Find where the given text appears and provide that cell's center as (X, Y) coordinate. 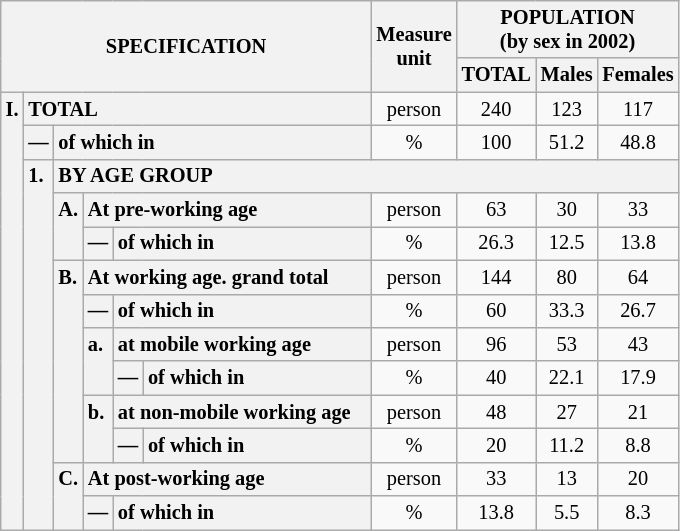
48.8 (638, 142)
33.3 (567, 311)
48 (496, 412)
Females (638, 75)
60 (496, 311)
at mobile working age (242, 344)
At working age. grand total (227, 277)
8.8 (638, 445)
100 (496, 142)
26.3 (496, 243)
240 (496, 109)
12.5 (567, 243)
B. (68, 361)
Males (567, 75)
40 (496, 378)
53 (567, 344)
123 (567, 109)
11.2 (567, 445)
63 (496, 210)
A. (68, 226)
22.1 (567, 378)
Measure unit (414, 46)
117 (638, 109)
b. (98, 428)
51.2 (567, 142)
144 (496, 277)
C. (68, 496)
at non-mobile working age (242, 412)
13 (567, 479)
BY AGE GROUP (366, 176)
8.3 (638, 513)
96 (496, 344)
At pre-working age (227, 210)
26.7 (638, 311)
1. (38, 344)
a. (98, 360)
64 (638, 277)
POPULATION (by sex in 2002) (568, 29)
I. (12, 311)
30 (567, 210)
5.5 (567, 513)
43 (638, 344)
80 (567, 277)
SPECIFICATION (186, 46)
21 (638, 412)
At post-working age (227, 479)
27 (567, 412)
17.9 (638, 378)
